Find where the given text appears and provide that cell's center as [x, y] coordinate. 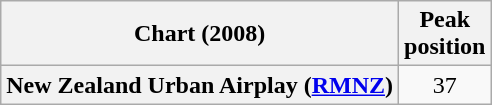
New Zealand Urban Airplay (RMNZ) [200, 85]
Chart (2008) [200, 34]
Peakposition [445, 34]
37 [445, 85]
